Provide the (X, Y) coordinate of the cell's center where the given text is located.  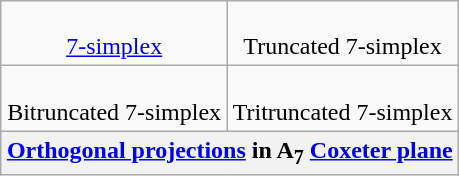
7-simplex (114, 34)
Orthogonal projections in A7 Coxeter plane (230, 153)
Tritruncated 7-simplex (342, 98)
Bitruncated 7-simplex (114, 98)
Truncated 7-simplex (342, 34)
